Return the [X, Y] coordinate for the center point of the cell that contains the specified text.  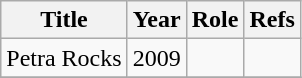
2009 [156, 58]
Refs [272, 20]
Role [215, 20]
Petra Rocks [64, 58]
Title [64, 20]
Year [156, 20]
